Return the [x, y] coordinate for the center point of the cell that contains the specified text.  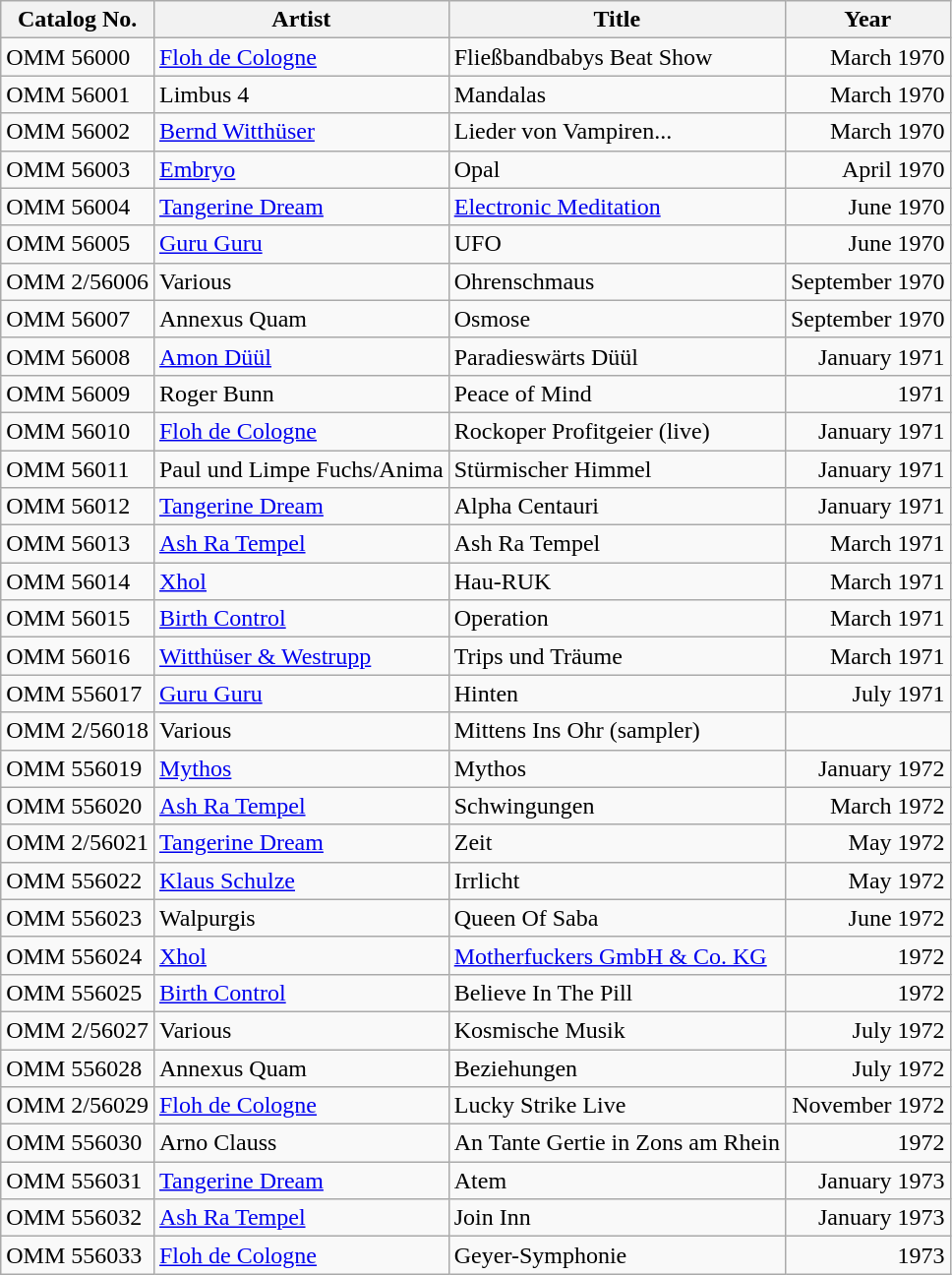
OMM 56016 [78, 656]
Queen Of Saba [617, 918]
Klaus Schulze [301, 880]
OMM 56007 [78, 319]
OMM 56015 [78, 619]
OMM 2/56027 [78, 1030]
OMM 556032 [78, 1218]
Motherfuckers GmbH & Co. KG [617, 955]
Beziehungen [617, 1067]
Paul und Limpe Fuchs/Anima [301, 469]
Lucky Strike Live [617, 1106]
Osmose [617, 319]
OMM 556033 [78, 1255]
November 1972 [867, 1106]
Amon Düül [301, 356]
Alpha Centauri [617, 507]
OMM 56008 [78, 356]
OMM 56012 [78, 507]
OMM 556020 [78, 806]
June 1972 [867, 918]
Opal [617, 169]
Kosmische Musik [617, 1030]
Paradieswärts Düül [617, 356]
OMM 556017 [78, 694]
OMM 2/56021 [78, 843]
March 1972 [867, 806]
Join Inn [617, 1218]
OMM 2/56029 [78, 1106]
Mandalas [617, 94]
Geyer-Symphonie [617, 1255]
Bernd Witthüser [301, 132]
Zeit [617, 843]
OMM 556024 [78, 955]
OMM 2/56006 [78, 281]
OMM 556025 [78, 993]
Schwingungen [617, 806]
1971 [867, 394]
1973 [867, 1255]
Year [867, 20]
Electronic Meditation [617, 207]
OMM 556031 [78, 1181]
OMM 56014 [78, 581]
Hau-RUK [617, 581]
January 1972 [867, 768]
OMM 56002 [78, 132]
Title [617, 20]
OMM 556030 [78, 1143]
Artist [301, 20]
Ohrenschmaus [617, 281]
Witthüser & Westrupp [301, 656]
OMM 56000 [78, 57]
Atem [617, 1181]
Believe In The Pill [617, 993]
Mittens Ins Ohr (sampler) [617, 731]
OMM 556028 [78, 1067]
Rockoper Profitgeier (live) [617, 431]
OMM 56001 [78, 94]
Limbus 4 [301, 94]
Walpurgis [301, 918]
Lieder von Vampiren... [617, 132]
Hinten [617, 694]
An Tante Gertie in Zons am Rhein [617, 1143]
OMM 56003 [78, 169]
Irrlicht [617, 880]
Fließbandbabys Beat Show [617, 57]
July 1971 [867, 694]
OMM 56004 [78, 207]
OMM 556019 [78, 768]
Embryo [301, 169]
Arno Clauss [301, 1143]
Peace of Mind [617, 394]
OMM 56010 [78, 431]
Catalog No. [78, 20]
OMM 56013 [78, 544]
Stürmischer Himmel [617, 469]
Operation [617, 619]
OMM 56005 [78, 244]
OMM 556022 [78, 880]
April 1970 [867, 169]
OMM 56009 [78, 394]
OMM 56011 [78, 469]
OMM 2/56018 [78, 731]
Roger Bunn [301, 394]
Trips und Träume [617, 656]
OMM 556023 [78, 918]
UFO [617, 244]
